Pinpoint the cell where the given text exists, returning its (X, Y) midpoint coordinate. 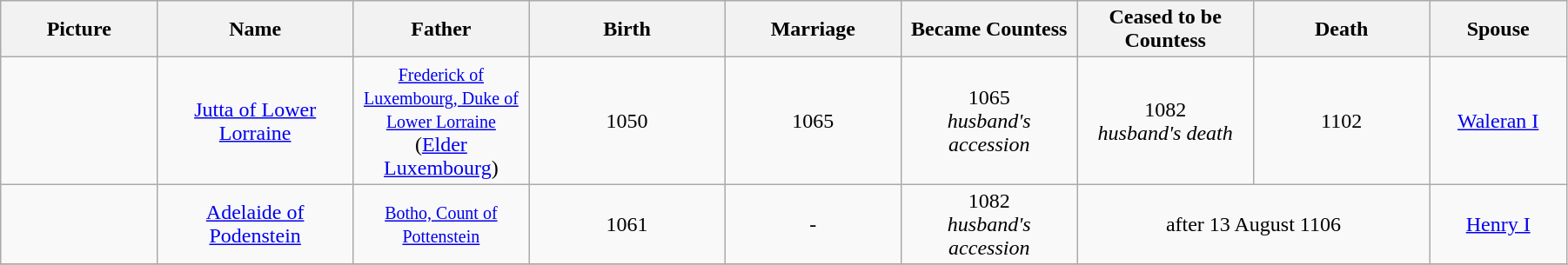
Spouse (1498, 30)
Father (441, 30)
1082husband's accession (989, 224)
Henry I (1498, 224)
Became Countess (989, 30)
Adelaide of Podenstein (256, 224)
Death (1341, 30)
1065husband's accession (989, 121)
1082husband's death (1165, 121)
- (813, 224)
Jutta of Lower Lorraine (256, 121)
Botho, Count of Pottenstein (441, 224)
1061 (627, 224)
Picture (79, 30)
Ceased to be Countess (1165, 30)
Birth (627, 30)
1102 (1341, 121)
Frederick of Luxembourg, Duke of Lower Lorraine(Elder Luxembourg) (441, 121)
1050 (627, 121)
after 13 August 1106 (1253, 224)
Waleran I (1498, 121)
Marriage (813, 30)
1065 (813, 121)
Name (256, 30)
